For the text-containing cell, return its midpoint in [x, y] coordinate format. 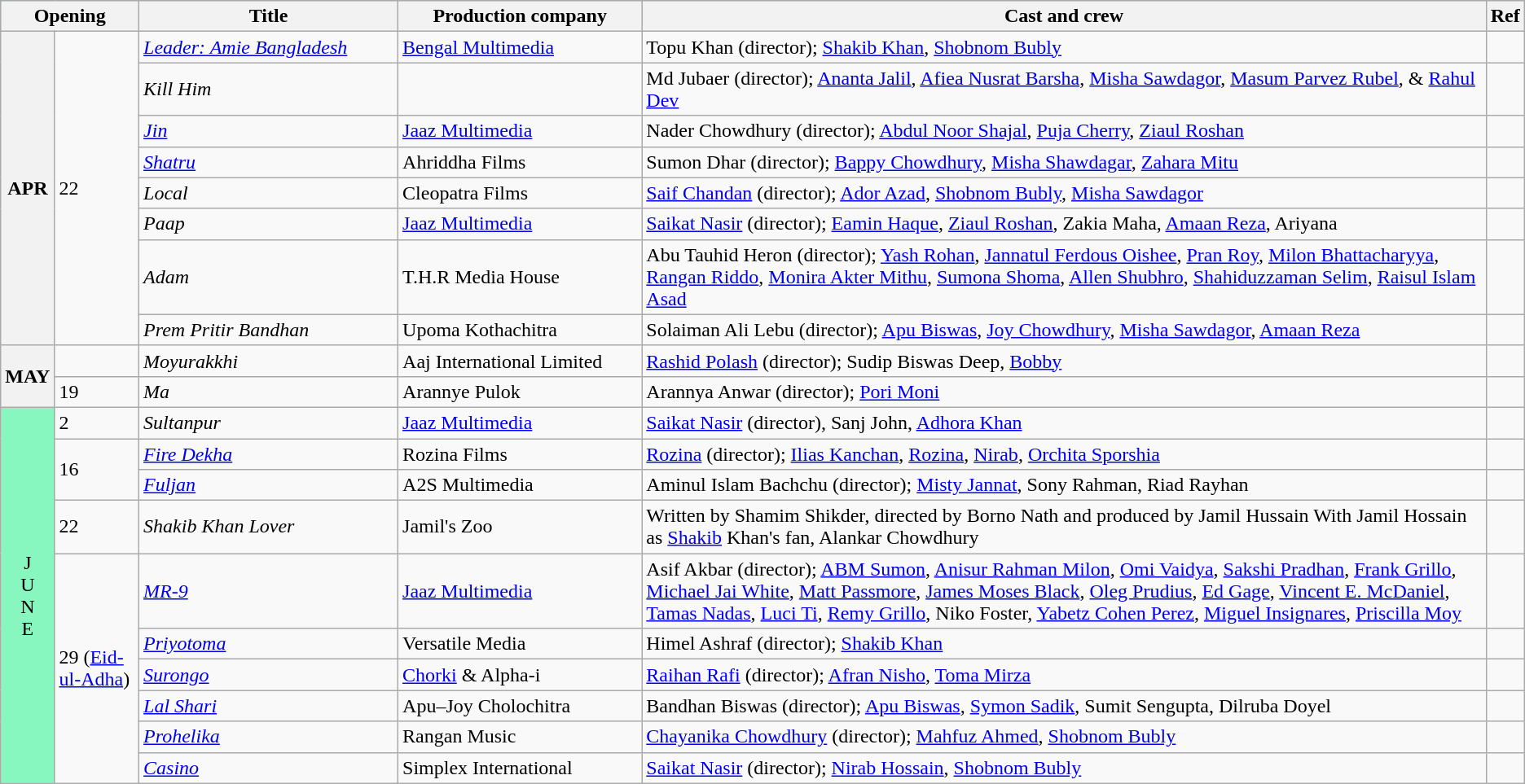
Ref [1505, 16]
Prem Pritir Bandhan [269, 330]
Paap [269, 224]
Upoma Kothachitra [520, 330]
Solaiman Ali Lebu (director); Apu Biswas, Joy Chowdhury, Misha Sawdagor, Amaan Reza [1064, 330]
Local [269, 193]
16 [97, 469]
Cast and crew [1064, 16]
Lal Shari [269, 706]
Saikat Nasir (director); Nirab Hossain, Shobnom Bubly [1064, 768]
Moyurakkhi [269, 361]
Simplex International [520, 768]
Title [269, 16]
JUNE [28, 595]
Fuljan [269, 485]
Kill Him [269, 90]
T.H.R Media House [520, 277]
Priyotoma [269, 644]
Ahriddha Films [520, 162]
Bengal Multimedia [520, 47]
2 [97, 423]
Topu Khan (director); Shakib Khan, Shobnom Bubly [1064, 47]
Rashid Polash (director); Sudip Biswas Deep, Bobby [1064, 361]
Leader: Amie Bangladesh [269, 47]
Sumon Dhar (director); Bappy Chowdhury, Misha Shawdagar, Zahara Mitu [1064, 162]
Raihan Rafi (director); Afran Nisho, Toma Mirza [1064, 675]
Sultanpur [269, 423]
29 (Eid-ul-Adha) [97, 668]
Prohelika [269, 737]
Aaj International Limited [520, 361]
Versatile Media [520, 644]
Cleopatra Films [520, 193]
Saikat Nasir (director); Eamin Haque, Ziaul Roshan, Zakia Maha, Amaan Reza, Ariyana [1064, 224]
Arannya Anwar (director); Pori Moni [1064, 392]
Ma [269, 392]
Jamil's Zoo [520, 528]
Md Jubaer (director); Ananta Jalil, Afiea Nusrat Barsha, Misha Sawdagor, Masum Parvez Rubel, & Rahul Dev [1064, 90]
19 [97, 392]
Rangan Music [520, 737]
Casino [269, 768]
Fire Dekha [269, 453]
APR [28, 189]
Saikat Nasir (director), Sanj John, Adhora Khan [1064, 423]
Chorki & Alpha-i [520, 675]
Shakib Khan Lover [269, 528]
Aminul Islam Bachchu (director); Misty Jannat, Sony Rahman, Riad Rayhan [1064, 485]
Surongo [269, 675]
Nader Chowdhury (director); Abdul Noor Shajal, Puja Cherry, Ziaul Roshan [1064, 131]
Rozina (director); Ilias Kanchan, Rozina, Nirab, Orchita Sporshia [1064, 453]
Shatru [269, 162]
Himel Ashraf (director); Shakib Khan [1064, 644]
Rozina Films [520, 453]
Apu–Joy Cholochitra [520, 706]
Written by Shamim Shikder, directed by Borno Nath and produced by Jamil Hussain With Jamil Hossain as Shakib Khan's fan, Alankar Chowdhury [1064, 528]
Chayanika Chowdhury (director); Mahfuz Ahmed, Shobnom Bubly [1064, 737]
A2S Multimedia [520, 485]
Bandhan Biswas (director); Apu Biswas, Symon Sadik, Sumit Sengupta, Dilruba Doyel [1064, 706]
MAY [28, 376]
Opening [70, 16]
Arannye Pulok [520, 392]
Adam [269, 277]
MR-9 [269, 591]
Jin [269, 131]
Saif Chandan (director); Ador Azad, Shobnom Bubly, Misha Sawdagor [1064, 193]
Production company [520, 16]
